For the text-containing cell, return its midpoint in [x, y] coordinate format. 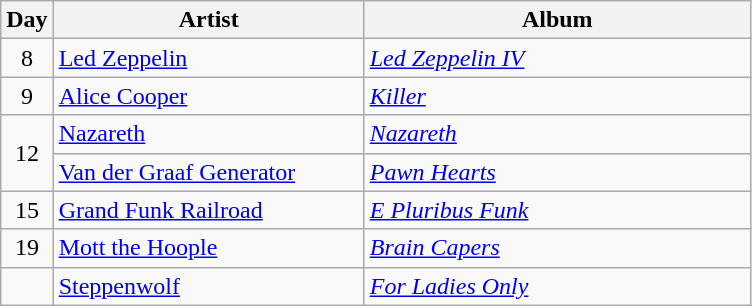
Album [557, 20]
Artist [208, 20]
Led Zeppelin [208, 58]
E Pluribus Funk [557, 210]
9 [27, 96]
Pawn Hearts [557, 172]
Alice Cooper [208, 96]
Day [27, 20]
8 [27, 58]
Steppenwolf [208, 286]
For Ladies Only [557, 286]
Van der Graaf Generator [208, 172]
Led Zeppelin IV [557, 58]
12 [27, 153]
15 [27, 210]
Mott the Hoople [208, 248]
19 [27, 248]
Brain Capers [557, 248]
Grand Funk Railroad [208, 210]
Killer [557, 96]
